Return the [x, y] coordinate for the center point of the cell that contains the specified text.  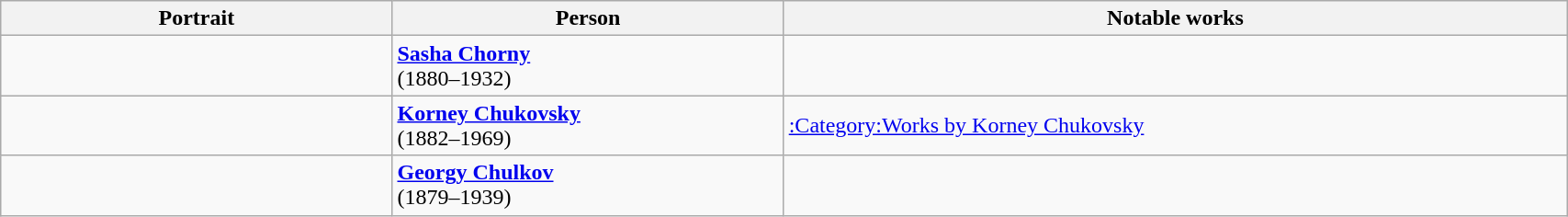
Korney Chukovsky (1882–1969) [588, 125]
:Category:Works by Korney Chukovsky [1175, 125]
Sasha Chorny (1880–1932) [588, 66]
Notable works [1175, 18]
Portrait [197, 18]
Person [588, 18]
Georgy Chulkov (1879–1939) [588, 186]
